Extract the (x, y) coordinate from the center of the cell holding the provided text.  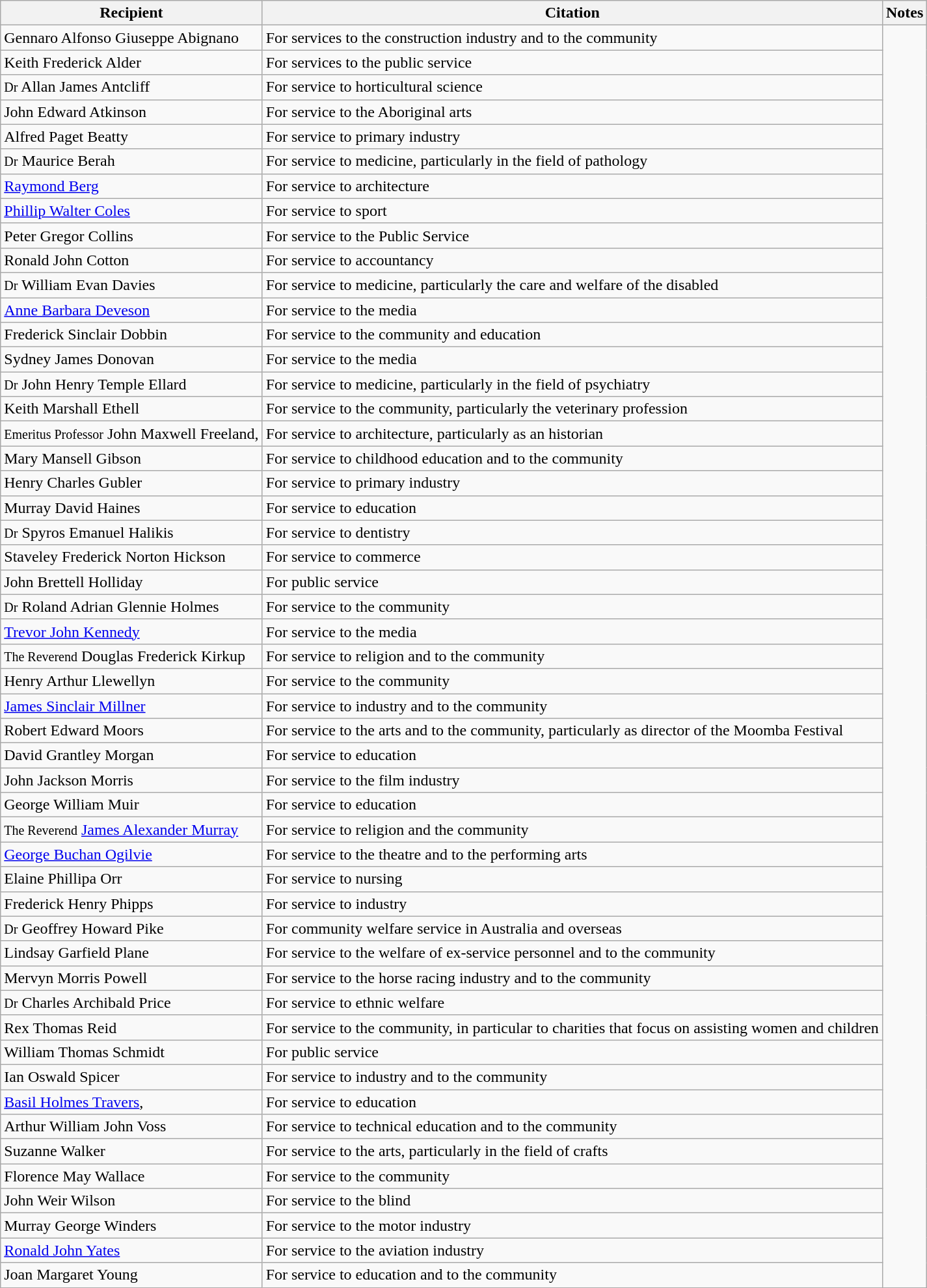
James Sinclair Millner (131, 705)
Gennaro Alfonso Giuseppe Abignano (131, 38)
Lindsay Garfield Plane (131, 953)
For service to architecture, particularly as an historian (572, 434)
Dr Allan James Antcliff (131, 87)
John Brettell Holliday (131, 582)
For service to childhood education and to the community (572, 458)
George Buchan Ogilvie (131, 854)
Dr William Evan Davies (131, 285)
Elaine Phillipa Orr (131, 879)
John Weir Wilson (131, 1201)
David Grantley Morgan (131, 756)
Recipient (131, 13)
William Thomas Schmidt (131, 1052)
Notes (904, 13)
Arthur William John Voss (131, 1127)
Florence May Wallace (131, 1176)
Trevor John Kennedy (131, 631)
Raymond Berg (131, 186)
Sydney James Donovan (131, 360)
For service to industry (572, 904)
Staveley Frederick Norton Hickson (131, 557)
Rex Thomas Reid (131, 1027)
For service to medicine, particularly the care and welfare of the disabled (572, 285)
For service to nursing (572, 879)
For service to the community and education (572, 335)
For service to the welfare of ex-service personnel and to the community (572, 953)
Ian Oswald Spicer (131, 1077)
Murray David Haines (131, 508)
For service to the community, in particular to charities that focus on assisting women and children (572, 1027)
Anne Barbara Deveson (131, 310)
For service to dentistry (572, 532)
For service to ethnic welfare (572, 1003)
Mervyn Morris Powell (131, 978)
Dr Charles Archibald Price (131, 1003)
For service to the arts, particularly in the field of crafts (572, 1151)
For services to the public service (572, 62)
Robert Edward Moors (131, 731)
For service to horticultural science (572, 87)
George William Muir (131, 805)
For service to medicine, particularly in the field of psychiatry (572, 384)
Basil Holmes Travers, (131, 1102)
The Reverend James Alexander Murray (131, 830)
For service to technical education and to the community (572, 1127)
For service to medicine, particularly in the field of pathology (572, 161)
Henry Arthur Llewellyn (131, 681)
Frederick Henry Phipps (131, 904)
Ronald John Yates (131, 1250)
John Jackson Morris (131, 780)
Mary Mansell Gibson (131, 458)
John Edward Atkinson (131, 112)
For service to the aviation industry (572, 1250)
Dr Geoffrey Howard Pike (131, 928)
Suzanne Walker (131, 1151)
For service to the community, particularly the veterinary profession (572, 409)
Emeritus Professor John Maxwell Freeland, (131, 434)
For service to education and to the community (572, 1275)
Dr Spyros Emanuel Halikis (131, 532)
For service to commerce (572, 557)
Alfred Paget Beatty (131, 137)
Citation (572, 13)
Murray George Winders (131, 1226)
For service to the theatre and to the performing arts (572, 854)
Keith Frederick Alder (131, 62)
Dr Maurice Berah (131, 161)
For service to the Public Service (572, 235)
For service to sport (572, 211)
Frederick Sinclair Dobbin (131, 335)
For service to the arts and to the community, particularly as director of the Moomba Festival (572, 731)
Dr John Henry Temple Ellard (131, 384)
For service to the motor industry (572, 1226)
For community welfare service in Australia and overseas (572, 928)
The Reverend Douglas Frederick Kirkup (131, 656)
For service to the horse racing industry and to the community (572, 978)
For service to the Aboriginal arts (572, 112)
Peter Gregor Collins (131, 235)
Joan Margaret Young (131, 1275)
Phillip Walter Coles (131, 211)
For service to accountancy (572, 260)
Keith Marshall Ethell (131, 409)
For services to the construction industry and to the community (572, 38)
For service to the blind (572, 1201)
Dr Roland Adrian Glennie Holmes (131, 607)
For service to architecture (572, 186)
Ronald John Cotton (131, 260)
For service to religion and to the community (572, 656)
Henry Charles Gubler (131, 483)
For service to religion and the community (572, 830)
For service to the film industry (572, 780)
